From the cell containing the given text, extract its center point as [X, Y] coordinate. 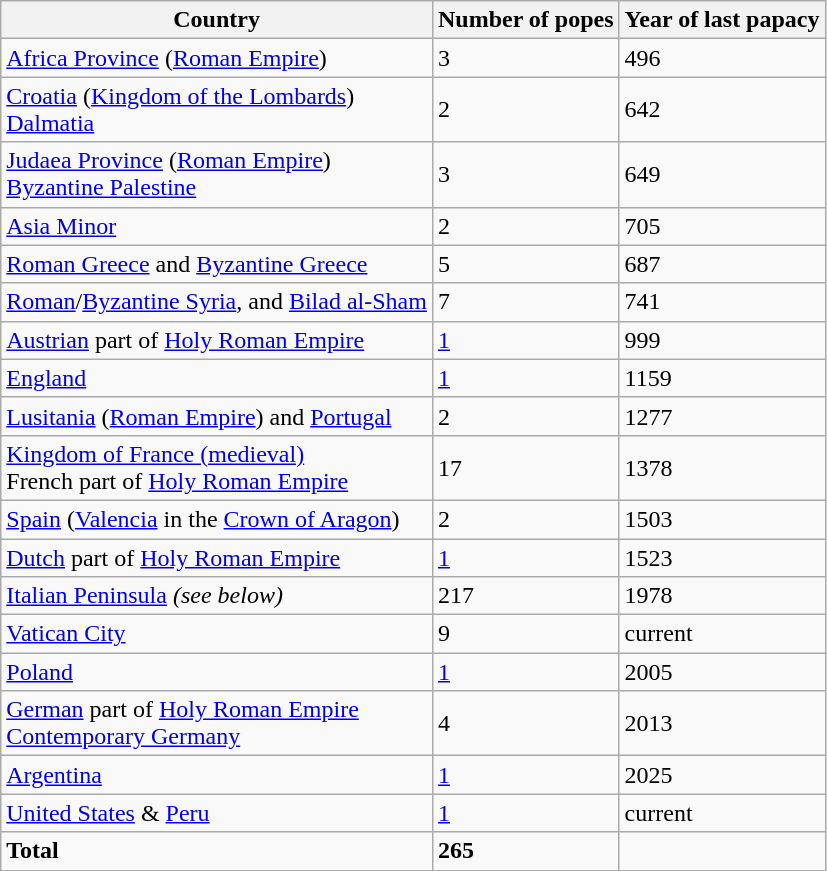
999 [722, 340]
Vatican City [217, 634]
Africa Province (Roman Empire) [217, 58]
741 [722, 302]
1277 [722, 416]
7 [526, 302]
9 [526, 634]
Number of popes [526, 20]
642 [722, 110]
Roman Greece and Byzantine Greece [217, 264]
5 [526, 264]
217 [526, 596]
Austrian part of Holy Roman Empire [217, 340]
687 [722, 264]
Lusitania (Roman Empire) and Portugal [217, 416]
Italian Peninsula (see below) [217, 596]
17 [526, 468]
Total [217, 851]
1159 [722, 378]
1503 [722, 519]
1978 [722, 596]
2025 [722, 775]
1523 [722, 557]
United States & Peru [217, 813]
496 [722, 58]
649 [722, 174]
Spain (Valencia in the Crown of Aragon) [217, 519]
Argentina [217, 775]
705 [722, 226]
Year of last papacy [722, 20]
Roman/Byzantine Syria, and Bilad al-Sham [217, 302]
265 [526, 851]
4 [526, 724]
Judaea Province (Roman Empire)Byzantine Palestine [217, 174]
England [217, 378]
Kingdom of France (medieval)French part of Holy Roman Empire [217, 468]
1378 [722, 468]
Asia Minor [217, 226]
Country [217, 20]
German part of Holy Roman EmpireContemporary Germany [217, 724]
Dutch part of Holy Roman Empire [217, 557]
Croatia (Kingdom of the Lombards)Dalmatia [217, 110]
2013 [722, 724]
2005 [722, 672]
Poland [217, 672]
